Return (X, Y) of the center of cell containing provided text 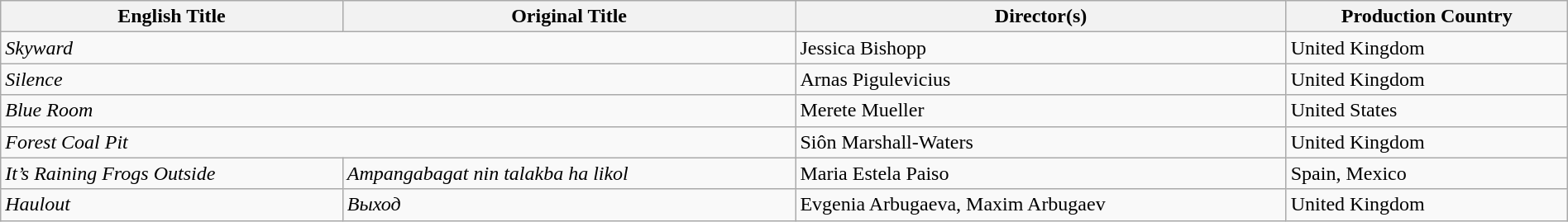
It’s Raining Frogs Outside (172, 173)
Director(s) (1040, 17)
Siôn Marshall-Waters (1040, 142)
Forest Coal Pit (399, 142)
Silence (399, 79)
United States (1427, 111)
Haulout (172, 205)
Spain, Mexico (1427, 173)
Evgenia Arbugaeva, Maxim Arbugaev (1040, 205)
English Title (172, 17)
Production Country (1427, 17)
Arnas Pigulevicius (1040, 79)
Ampangabagat nin talakba ha likol (569, 173)
Original Title (569, 17)
Skyward (399, 48)
Jessica Bishopp (1040, 48)
Выход (569, 205)
Maria Estela Paiso (1040, 173)
Blue Room (399, 111)
Merete Mueller (1040, 111)
